Scan for the cell matching the given text and deliver its (X, Y) coordinate at center. 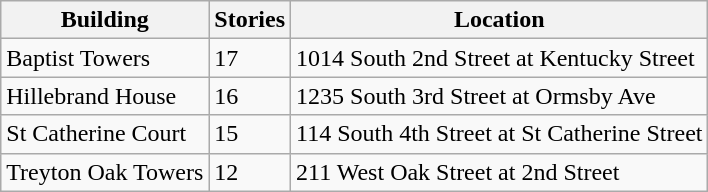
Location (500, 20)
211 West Oak Street at 2nd Street (500, 172)
15 (250, 134)
Stories (250, 20)
1235 South 3rd Street at Ormsby Ave (500, 96)
1014 South 2nd Street at Kentucky Street (500, 58)
Hillebrand House (105, 96)
Baptist Towers (105, 58)
Treyton Oak Towers (105, 172)
17 (250, 58)
114 South 4th Street at St Catherine Street (500, 134)
Building (105, 20)
St Catherine Court (105, 134)
12 (250, 172)
16 (250, 96)
